Search for the cell housing the specified text and yield its (x, y) center coordinate. 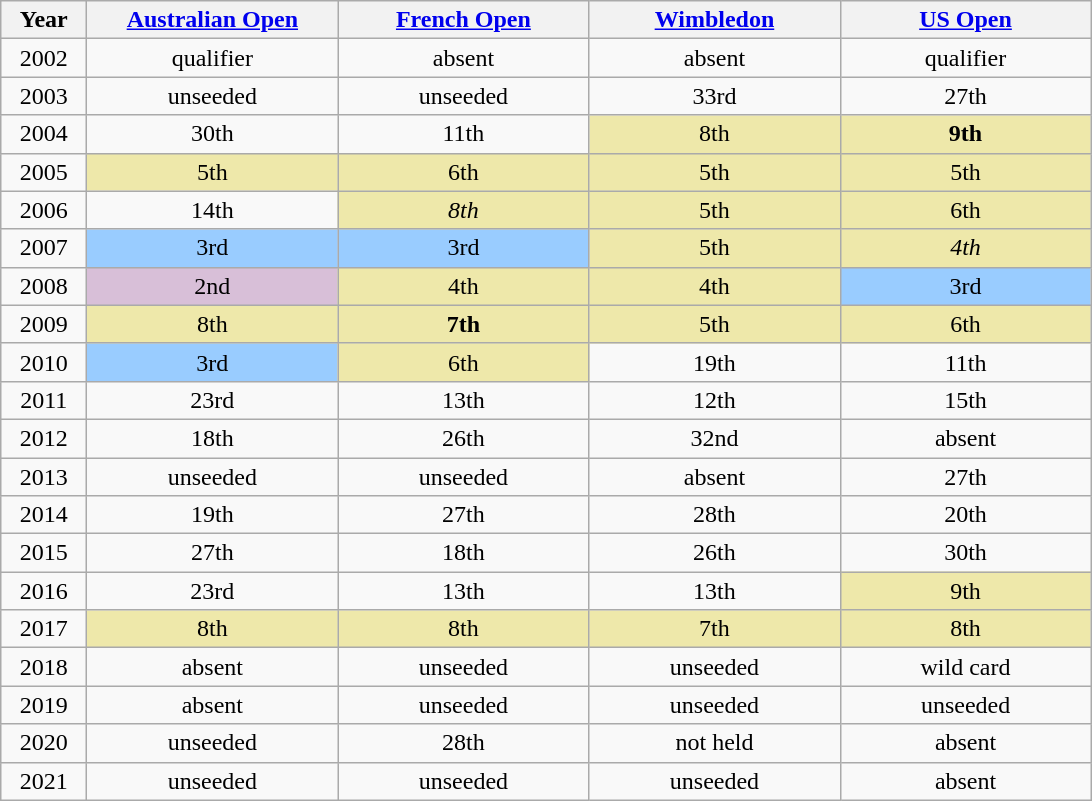
20th (966, 515)
2018 (44, 667)
wild card (966, 667)
15th (966, 400)
2016 (44, 591)
12th (714, 400)
2017 (44, 629)
2012 (44, 438)
2014 (44, 515)
32nd (714, 438)
2021 (44, 781)
French Open (464, 20)
2003 (44, 96)
2002 (44, 58)
2004 (44, 134)
Wimbledon (714, 20)
US Open (966, 20)
2005 (44, 172)
14th (212, 210)
33rd (714, 96)
Year (44, 20)
2006 (44, 210)
2011 (44, 400)
2010 (44, 362)
2015 (44, 553)
2020 (44, 743)
2009 (44, 324)
2007 (44, 248)
2nd (212, 286)
Australian Open (212, 20)
2013 (44, 477)
2019 (44, 705)
2008 (44, 286)
not held (714, 743)
